Identify which cell holds the provided text, then report its [x, y] central coordinate. 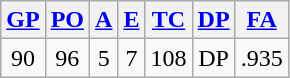
108 [168, 58]
A [104, 20]
96 [67, 58]
5 [104, 58]
FA [262, 20]
GP [23, 20]
PO [67, 20]
TC [168, 20]
E [132, 20]
90 [23, 58]
7 [132, 58]
.935 [262, 58]
